From the cell containing the given text, extract its center point as (X, Y) coordinate. 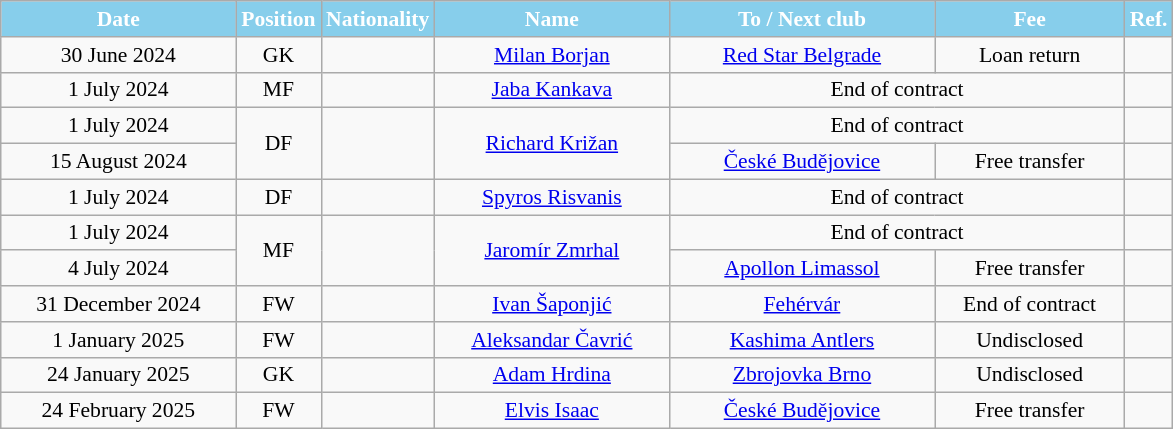
Zbrojovka Brno (802, 375)
30 June 2024 (118, 55)
Date (118, 19)
24 January 2025 (118, 375)
Spyros Risvanis (552, 197)
Ivan Šaponjić (552, 304)
Adam Hrdina (552, 375)
Jaba Kankava (552, 90)
1 January 2025 (118, 340)
Milan Borjan (552, 55)
Aleksandar Čavrić (552, 340)
Richard Križan (552, 144)
Red Star Belgrade (802, 55)
Position (278, 19)
To / Next club (802, 19)
4 July 2024 (118, 269)
Name (552, 19)
Kashima Antlers (802, 340)
Ref. (1149, 19)
Nationality (378, 19)
15 August 2024 (118, 162)
Fehérvár (802, 304)
Fee (1030, 19)
Loan return (1030, 55)
24 February 2025 (118, 411)
Apollon Limassol (802, 269)
31 December 2024 (118, 304)
Jaromír Zmrhal (552, 250)
Elvis Isaac (552, 411)
